Extract the [x, y] coordinate from the center of the cell holding the provided text.  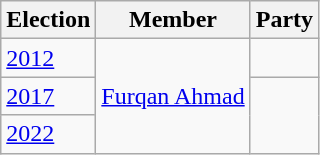
Election [48, 20]
2022 [48, 134]
Furqan Ahmad [173, 96]
Party [284, 20]
Member [173, 20]
2012 [48, 58]
2017 [48, 96]
